Identify which cell holds the provided text, then report its [X, Y] central coordinate. 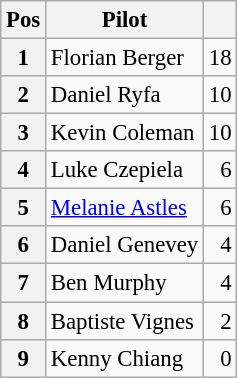
18 [220, 58]
9 [24, 358]
5 [24, 208]
Kevin Coleman [125, 133]
Daniel Genevey [125, 245]
3 [24, 133]
Pilot [125, 20]
Daniel Ryfa [125, 95]
Kenny Chiang [125, 358]
Ben Murphy [125, 283]
Baptiste Vignes [125, 321]
7 [24, 283]
Luke Czepiela [125, 170]
0 [220, 358]
1 [24, 58]
Pos [24, 20]
8 [24, 321]
Melanie Astles [125, 208]
Florian Berger [125, 58]
